Capture the cell that displays the provided text and extract its (x, y) central coordinate. 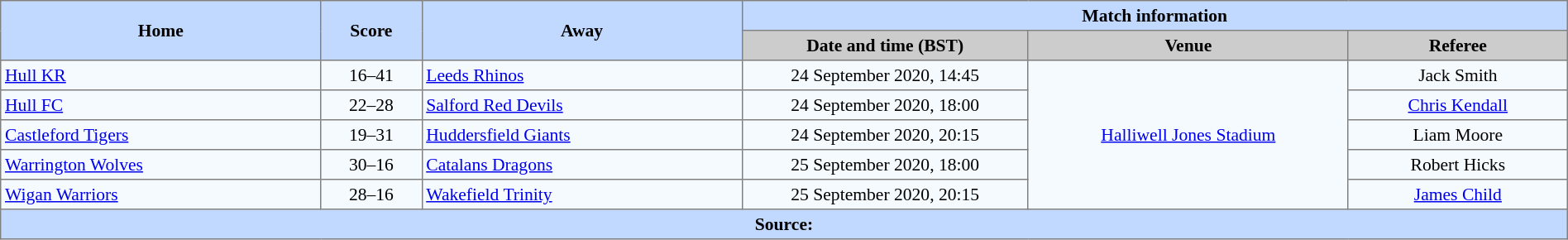
19–31 (371, 135)
Hull KR (160, 75)
Date and time (BST) (885, 46)
Jack Smith (1457, 75)
Referee (1457, 46)
Away (582, 31)
25 September 2020, 18:00 (885, 165)
25 September 2020, 20:15 (885, 194)
30–16 (371, 165)
24 September 2020, 14:45 (885, 75)
Source: (784, 224)
Catalans Dragons (582, 165)
22–28 (371, 105)
Venue (1188, 46)
Chris Kendall (1457, 105)
Castleford Tigers (160, 135)
28–16 (371, 194)
James Child (1457, 194)
Hull FC (160, 105)
Salford Red Devils (582, 105)
Warrington Wolves (160, 165)
Huddersfield Giants (582, 135)
Match information (1154, 16)
16–41 (371, 75)
Liam Moore (1457, 135)
Robert Hicks (1457, 165)
Halliwell Jones Stadium (1188, 135)
Leeds Rhinos (582, 75)
Score (371, 31)
Wigan Warriors (160, 194)
24 September 2020, 20:15 (885, 135)
Wakefield Trinity (582, 194)
Home (160, 31)
24 September 2020, 18:00 (885, 105)
